Capture the cell that displays the provided text and extract its (x, y) central coordinate. 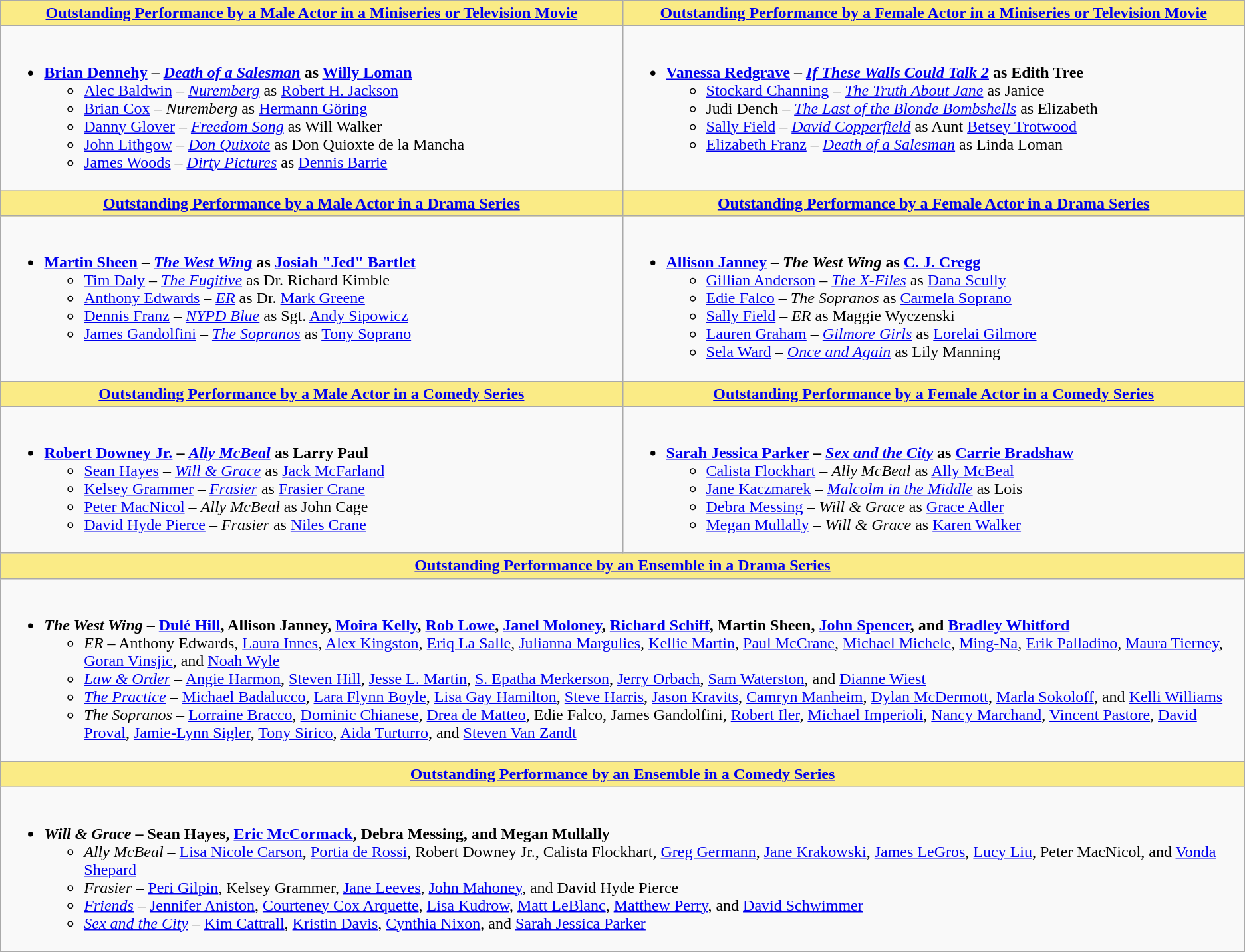
Outstanding Performance by a Female Actor in a Miniseries or Television Movie (934, 13)
Outstanding Performance by an Ensemble in a Comedy Series (622, 774)
Outstanding Performance by an Ensemble in a Drama Series (622, 566)
Outstanding Performance by a Male Actor in a Miniseries or Television Movie (311, 13)
Outstanding Performance by a Male Actor in a Comedy Series (311, 394)
Outstanding Performance by a Female Actor in a Comedy Series (934, 394)
Outstanding Performance by a Male Actor in a Drama Series (311, 203)
Outstanding Performance by a Female Actor in a Drama Series (934, 203)
